Scan for the cell matching the given text and deliver its (x, y) coordinate at center. 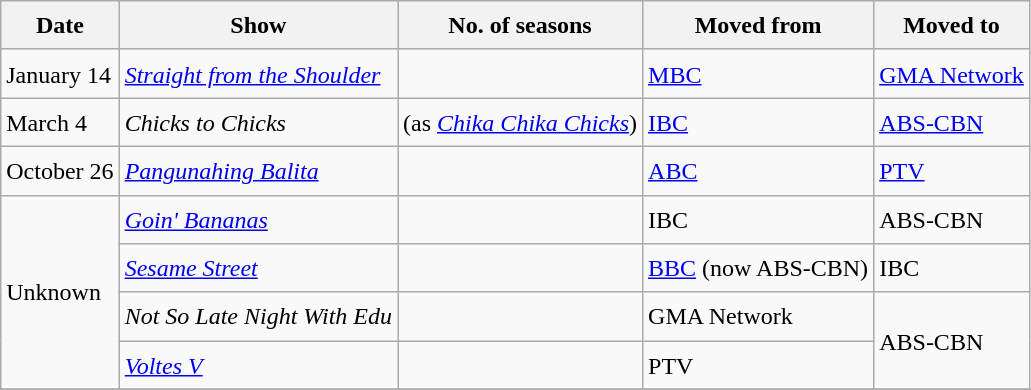
BBC (now ABS-CBN) (758, 268)
No. of seasons (520, 26)
Moved from (758, 26)
Not So Late Night With Edu (258, 316)
MBC (758, 74)
Straight from the Shoulder (258, 74)
Date (60, 26)
Moved to (952, 26)
(as Chika Chika Chicks) (520, 122)
January 14 (60, 74)
Pangunahing Balita (258, 170)
Chicks to Chicks (258, 122)
Sesame Street (258, 268)
ABC (758, 170)
Show (258, 26)
October 26 (60, 170)
Unknown (60, 292)
March 4 (60, 122)
Voltes V (258, 366)
Goin' Bananas (258, 220)
